Capture the cell that displays the provided text and extract its [x, y] central coordinate. 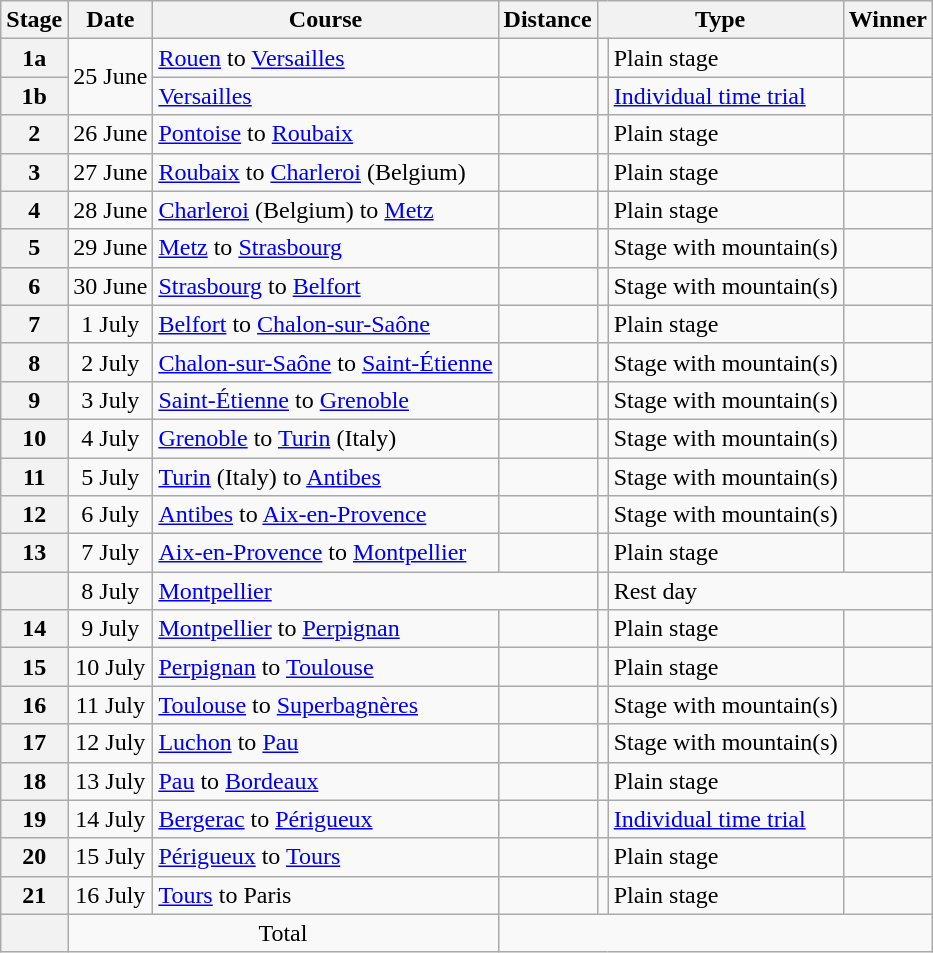
10 July [110, 667]
Montpellier [375, 591]
7 July [110, 553]
6 [34, 286]
Metz to Strasbourg [326, 248]
4 July [110, 438]
1a [34, 58]
Stage [34, 20]
12 July [110, 743]
Périgueux to Tours [326, 857]
Saint-Étienne to Grenoble [326, 400]
Antibes to Aix-en-Provence [326, 515]
29 June [110, 248]
25 June [110, 77]
27 June [110, 172]
Tours to Paris [326, 895]
Versailles [326, 96]
8 July [110, 591]
12 [34, 515]
Total [283, 933]
11 [34, 477]
7 [34, 324]
5 July [110, 477]
13 [34, 553]
14 [34, 629]
9 [34, 400]
Distance [548, 20]
30 June [110, 286]
20 [34, 857]
Chalon-sur-Saône to Saint-Étienne [326, 362]
28 June [110, 210]
Bergerac to Périgueux [326, 819]
Charleroi (Belgium) to Metz [326, 210]
1b [34, 96]
8 [34, 362]
Type [720, 20]
16 [34, 705]
Pontoise to Roubaix [326, 134]
Strasbourg to Belfort [326, 286]
2 July [110, 362]
2 [34, 134]
6 July [110, 515]
Montpellier to Perpignan [326, 629]
17 [34, 743]
21 [34, 895]
Aix-en-Provence to Montpellier [326, 553]
14 July [110, 819]
Date [110, 20]
Winner [888, 20]
26 June [110, 134]
3 July [110, 400]
5 [34, 248]
10 [34, 438]
4 [34, 210]
Rouen to Versailles [326, 58]
Grenoble to Turin (Italy) [326, 438]
Luchon to Pau [326, 743]
15 [34, 667]
1 July [110, 324]
3 [34, 172]
18 [34, 781]
Rest day [770, 591]
Perpignan to Toulouse [326, 667]
Turin (Italy) to Antibes [326, 477]
15 July [110, 857]
19 [34, 819]
16 July [110, 895]
9 July [110, 629]
13 July [110, 781]
Roubaix to Charleroi (Belgium) [326, 172]
11 July [110, 705]
Toulouse to Superbagnères [326, 705]
Belfort to Chalon-sur-Saône [326, 324]
Course [326, 20]
Pau to Bordeaux [326, 781]
